For the text-containing cell, return its midpoint in [X, Y] coordinate format. 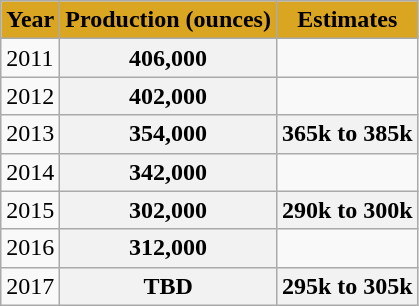
2014 [30, 172]
2017 [30, 286]
2012 [30, 96]
354,000 [168, 134]
Production (ounces) [168, 20]
2013 [30, 134]
TBD [168, 286]
342,000 [168, 172]
Year [30, 20]
302,000 [168, 210]
290k to 300k [347, 210]
312,000 [168, 248]
2015 [30, 210]
2011 [30, 58]
402,000 [168, 96]
365k to 385k [347, 134]
295k to 305k [347, 286]
2016 [30, 248]
406,000 [168, 58]
Estimates [347, 20]
